Detect which cell encompasses the target text, then output its [x, y] center coordinate. 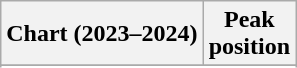
Chart (2023–2024) [102, 34]
Peakposition [249, 34]
